Search for the cell housing the specified text and yield its [x, y] center coordinate. 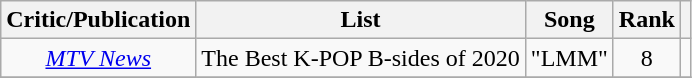
The Best K-POP B-sides of 2020 [361, 58]
Critic/Publication [98, 20]
List [361, 20]
Song [569, 20]
Rank [646, 20]
MTV News [98, 58]
8 [646, 58]
"LMM" [569, 58]
